Provide the (x, y) coordinate of the cell's center where the given text is located.  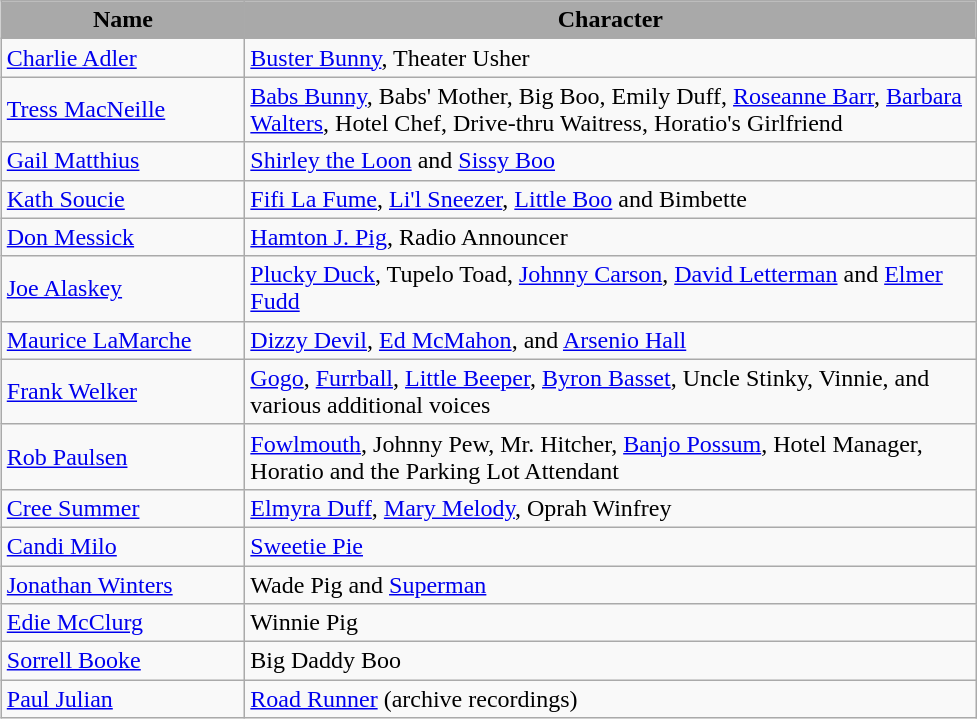
Jonathan Winters (123, 585)
Gail Matthius (123, 161)
Sweetie Pie (610, 546)
Hamton J. Pig, Radio Announcer (610, 237)
Fowlmouth, Johnny Pew, Mr. Hitcher, Banjo Possum, Hotel Manager, Horatio and the Parking Lot Attendant (610, 456)
Character (610, 20)
Elmyra Duff, Mary Melody, Oprah Winfrey (610, 508)
Dizzy Devil, Ed McMahon, and Arsenio Hall (610, 340)
Buster Bunny, Theater Usher (610, 58)
Plucky Duck, Tupelo Toad, Johnny Carson, David Letterman and Elmer Fudd (610, 288)
Paul Julian (123, 699)
Road Runner (archive recordings) (610, 699)
Cree Summer (123, 508)
Tress MacNeille (123, 110)
Don Messick (123, 237)
Fifi La Fume, Li'l Sneezer, Little Boo and Bimbette (610, 199)
Shirley the Loon and Sissy Boo (610, 161)
Winnie Pig (610, 623)
Babs Bunny, Babs' Mother, Big Boo, Emily Duff, Roseanne Barr, Barbara Walters, Hotel Chef, Drive-thru Waitress, Horatio's Girlfriend (610, 110)
Joe Alaskey (123, 288)
Kath Soucie (123, 199)
Name (123, 20)
Wade Pig and Superman (610, 585)
Gogo, Furrball, Little Beeper, Byron Basset, Uncle Stinky, Vinnie, and various additional voices (610, 392)
Frank Welker (123, 392)
Rob Paulsen (123, 456)
Charlie Adler (123, 58)
Edie McClurg (123, 623)
Candi Milo (123, 546)
Maurice LaMarche (123, 340)
Sorrell Booke (123, 661)
Big Daddy Boo (610, 661)
